Determine the (x, y) coordinate at the center of the cell enclosing the given text.  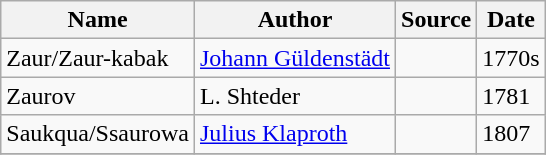
1781 (511, 96)
Saukqua/Ssaurowa (98, 134)
Zaur/Zaur-kabak (98, 58)
Zaurov (98, 96)
Date (511, 20)
Author (294, 20)
Johann Güldenstädt (294, 58)
Source (436, 20)
1770s (511, 58)
Name (98, 20)
1807 (511, 134)
Julius Klaproth (294, 134)
L. Shteder (294, 96)
